Detect which cell encompasses the target text, then output its (X, Y) center coordinate. 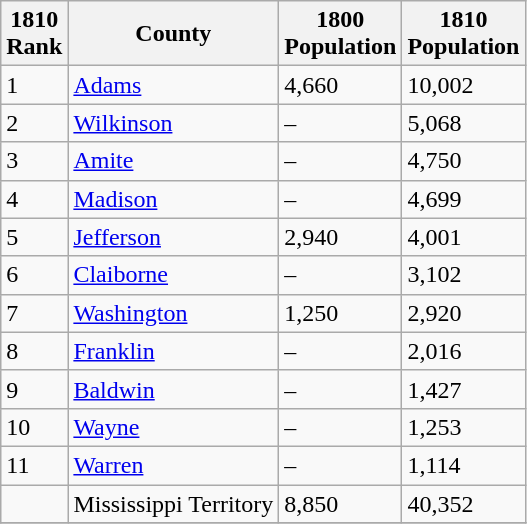
1,427 (464, 389)
10 (34, 427)
2,940 (340, 237)
2,920 (464, 313)
1 (34, 85)
1810Rank (34, 34)
5 (34, 237)
Baldwin (174, 389)
Madison (174, 199)
11 (34, 465)
1,250 (340, 313)
2 (34, 123)
1810Population (464, 34)
8 (34, 351)
7 (34, 313)
2,016 (464, 351)
4,001 (464, 237)
1,253 (464, 427)
County (174, 34)
Washington (174, 313)
Warren (174, 465)
8,850 (340, 503)
4,660 (340, 85)
Adams (174, 85)
Wilkinson (174, 123)
1,114 (464, 465)
4 (34, 199)
Mississippi Territory (174, 503)
Amite (174, 161)
4,699 (464, 199)
6 (34, 275)
1800Population (340, 34)
5,068 (464, 123)
9 (34, 389)
4,750 (464, 161)
Jefferson (174, 237)
40,352 (464, 503)
3 (34, 161)
10,002 (464, 85)
Wayne (174, 427)
3,102 (464, 275)
Franklin (174, 351)
Claiborne (174, 275)
